Find where the given text appears and provide that cell's center as [x, y] coordinate. 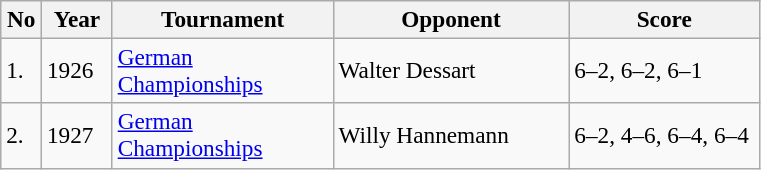
Tournament [222, 19]
1926 [78, 70]
1. [22, 70]
Opponent [451, 19]
6–2, 4–6, 6–4, 6–4 [664, 136]
Year [78, 19]
1927 [78, 136]
Score [664, 19]
Willy Hannemann [451, 136]
6–2, 6–2, 6–1 [664, 70]
No [22, 19]
2. [22, 136]
Walter Dessart [451, 70]
